Output the (x, y) coordinate of the center of the cell containing the given text.  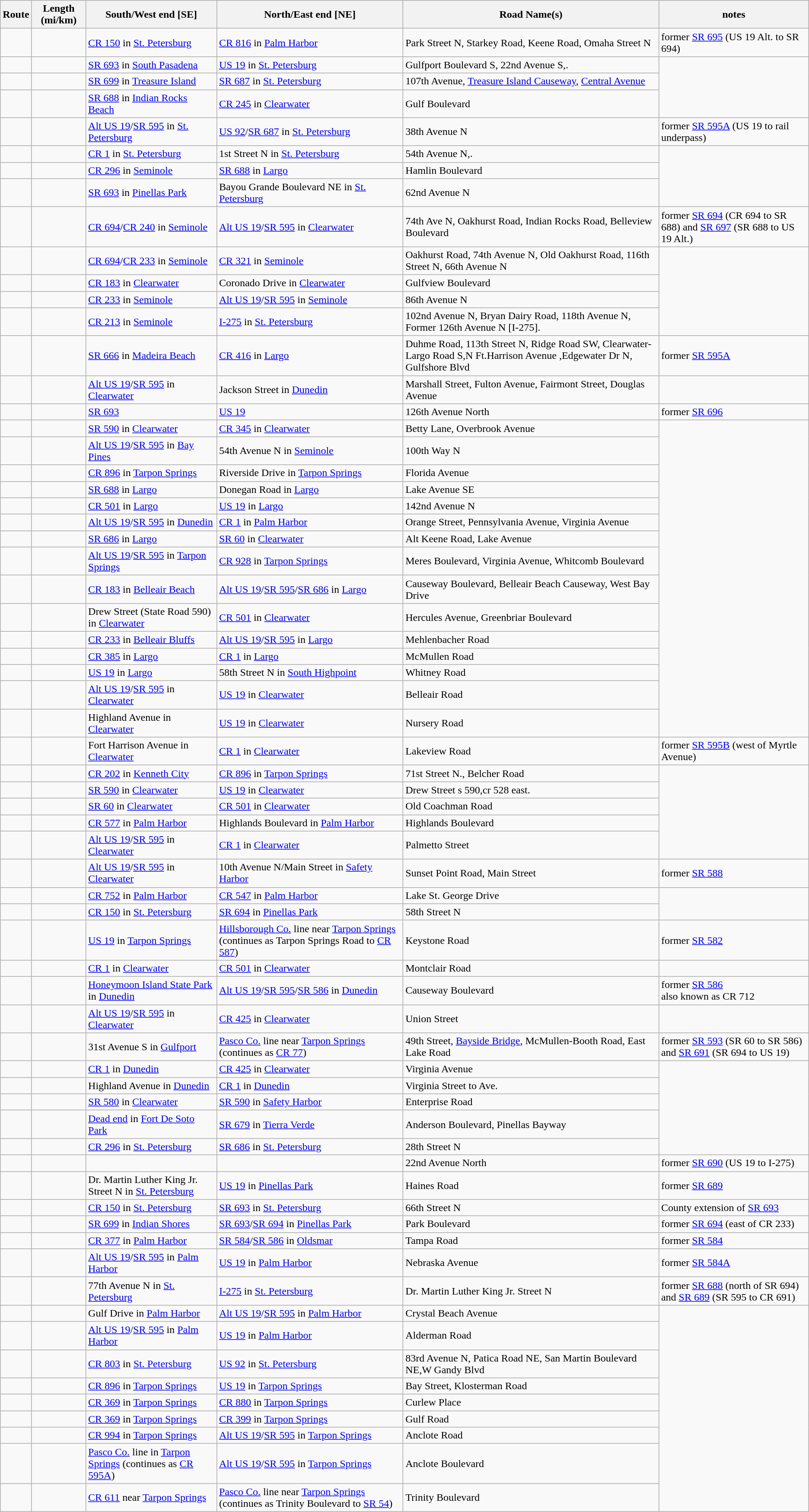
Route (16, 15)
former SR 595B (west of Myrtle Avenue) (734, 751)
Highlands Boulevard in Palm Harbor (309, 823)
CR 345 in Clearwater (309, 428)
Belleair Road (531, 695)
CR 816 in Palm Harbor (309, 42)
SR 590 in Safety Harbor (309, 1102)
Betty Lane, Overbrook Avenue (531, 428)
Lake Avenue SE (531, 489)
CR 752 in Palm Harbor (151, 895)
Riverside Drive in Tarpon Springs (309, 473)
86th Avenue N (531, 300)
CR 611 near Tarpon Springs (151, 1498)
Dead end in Fort De Soto Park (151, 1124)
Meres Boulevard, Virginia Avenue, Whitcomb Boulevard (531, 561)
former SR 595A (734, 356)
SR 693 in South Pasadena (151, 65)
US 19 (309, 412)
SR 679 in Tierra Verde (309, 1124)
former SR 690 (US 19 to I-275) (734, 1163)
CR 694/CR 240 in Seminole (151, 227)
Hillsborough Co. line near Tarpon Springs (continues as Tarpon Springs Road to CR 587) (309, 940)
Bay Street, Klosterman Road (531, 1386)
former SR 584 (734, 1240)
US 19 in St. Petersburg (309, 65)
North/East end [NE] (309, 15)
Union Street (531, 1019)
Road Name(s) (531, 15)
Highlands Boulevard (531, 823)
SR 686 in Largo (151, 539)
former SR 695 (US 19 Alt. to SR 694) (734, 42)
Nebraska Avenue (531, 1263)
Alt US 19/SR 595/SR 586 in Dunedin (309, 990)
Gulfport Boulevard S, 22nd Avenue S,. (531, 65)
102nd Avenue N, Bryan Dairy Road, 118th Avenue N, Former 126th Avenue N [I-275]. (531, 322)
US 92 in St. Petersburg (309, 1364)
Curlew Place (531, 1403)
Causeway Boulevard, Belleair Beach Causeway, West Bay Drive (531, 589)
Alt Keene Road, Lake Avenue (531, 539)
Highland Avenue in Clearwater (151, 723)
126th Avenue North (531, 412)
Length (mi/km) (59, 15)
CR 1 in Largo (309, 656)
CR 577 in Palm Harbor (151, 823)
Dr. Martin Luther King Jr. Street N (531, 1291)
CR 501 in Largo (151, 506)
SR 686 in St. Petersburg (309, 1147)
CR 399 in Tarpon Springs (309, 1419)
Drew Street (State Road 590) in Clearwater (151, 617)
SR 688 in Indian Rocks Beach (151, 104)
SR 693 in Pinellas Park (151, 193)
former SR 694 (CR 694 to SR 688) and SR 697 (SR 688 to US 19 Alt.) (734, 227)
CR 245 in Clearwater (309, 104)
former SR 588 (734, 873)
CR 1 in Palm Harbor (309, 522)
54th Avenue N,. (531, 154)
Alt US 19/SR 595 in Seminole (309, 300)
Donegan Road in Largo (309, 489)
Park Boulevard (531, 1224)
CR 928 in Tarpon Springs (309, 561)
CR 213 in Seminole (151, 322)
Gulf Road (531, 1419)
former SR 689 (734, 1186)
CR 183 in Belleair Beach (151, 589)
Park Street N, Starkey Road, Keene Road, Omaha Street N (531, 42)
107th Avenue, Treasure Island Causeway, Central Avenue (531, 81)
former SR 595A (US 19 to rail underpass) (734, 131)
SR 699 in Indian Shores (151, 1224)
Fort Harrison Avenue in Clearwater (151, 751)
CR 385 in Largo (151, 656)
Sunset Point Road, Main Street (531, 873)
28th Street N (531, 1147)
Trinity Boulevard (531, 1498)
Pasco Co. line in Tarpon Springs (continues as CR 595A) (151, 1464)
CR 202 in Kenneth City (151, 774)
Gulfview Boulevard (531, 283)
Gulf Drive in Palm Harbor (151, 1313)
Alt US 19/SR 595/SR 686 in Largo (309, 589)
South/West end [SE] (151, 15)
CR 694/CR 233 in Seminole (151, 260)
66th Street N (531, 1208)
former SR 584A (734, 1263)
Montclair Road (531, 968)
CR 233 in Seminole (151, 300)
CR 377 in Palm Harbor (151, 1240)
Duhme Road, 113th Street N, Ridge Road SW, Clearwater-Largo Road S,N Ft.Harrison Avenue ,Edgewater Dr N, Gulfshore Blvd (531, 356)
McMullen Road (531, 656)
Florida Avenue (531, 473)
Coronado Drive in Clearwater (309, 283)
Alderman Road (531, 1335)
Jackson Street in Dunedin (309, 390)
Alt US 19/SR 595 in Largo (309, 639)
SR 687 in St. Petersburg (309, 81)
CR 1 in St. Petersburg (151, 154)
SR 693 in St. Petersburg (309, 1208)
1st Street N in St. Petersburg (309, 154)
Orange Street, Pennsylvania Avenue, Virginia Avenue (531, 522)
54th Avenue N in Seminole (309, 451)
Old Coachman Road (531, 806)
Palmetto Street (531, 845)
74th Ave N, Oakhurst Road, Indian Rocks Road, Belleview Boulevard (531, 227)
County extension of SR 693 (734, 1208)
77th Avenue N in St. Petersburg (151, 1291)
Whitney Road (531, 673)
Nursery Road (531, 723)
CR 296 in St. Petersburg (151, 1147)
Hamlin Boulevard (531, 170)
Anclote Road (531, 1435)
former SR 696 (734, 412)
58th Street N in South Highpoint (309, 673)
US 19 in Pinellas Park (309, 1186)
Keystone Road (531, 940)
Drew Street s 590,cr 528 east. (531, 790)
Alt US 19/SR 595 in Dunedin (151, 522)
CR 994 in Tarpon Springs (151, 1435)
SR 693/SR 694 in Pinellas Park (309, 1224)
CR 183 in Clearwater (151, 283)
Pasco Co. line near Tarpon Springs (continues as Trinity Boulevard to SR 54) (309, 1498)
Anclote Boulevard (531, 1464)
CR 880 in Tarpon Springs (309, 1403)
Virginia Street to Ave. (531, 1086)
100th Way N (531, 451)
former SR 694 (east of CR 233) (734, 1224)
71st Street N., Belcher Road (531, 774)
Bayou Grande Boulevard NE in St. Petersburg (309, 193)
Anderson Boulevard, Pinellas Bayway (531, 1124)
former SR 586also known as CR 712 (734, 990)
Causeway Boulevard (531, 990)
former SR 688 (north of SR 694) and SR 689 (SR 595 to CR 691) (734, 1291)
142nd Avenue N (531, 506)
Tampa Road (531, 1240)
CR 416 in Largo (309, 356)
US 92/SR 687 in St. Petersburg (309, 131)
Dr. Martin Luther King Jr. Street N in St. Petersburg (151, 1186)
Alt US 19/SR 595 in Bay Pines (151, 451)
Mehlenbacher Road (531, 639)
Haines Road (531, 1186)
38th Avenue N (531, 131)
Highland Avenue in Dunedin (151, 1086)
Oakhurst Road, 74th Avenue N, Old Oakhurst Road, 116th Street N, 66th Avenue N (531, 260)
10th Avenue N/Main Street in Safety Harbor (309, 873)
Honeymoon Island State Park in Dunedin (151, 990)
31st Avenue S in Gulfport (151, 1047)
Alt US 19/SR 595 in St. Petersburg (151, 131)
SR 694 in Pinellas Park (309, 912)
CR 547 in Palm Harbor (309, 895)
former SR 593 (SR 60 to SR 586) and SR 691 (SR 694 to US 19) (734, 1047)
SR 699 in Treasure Island (151, 81)
58th Street N (531, 912)
Enterprise Road (531, 1102)
Crystal Beach Avenue (531, 1313)
CR 321 in Seminole (309, 260)
Hercules Avenue, Greenbriar Boulevard (531, 617)
Lakeview Road (531, 751)
former SR 582 (734, 940)
83rd Avenue N, Patica Road NE, San Martin Boulevard NE,W Gandy Blvd (531, 1364)
Virginia Avenue (531, 1069)
CR 233 in Belleair Bluffs (151, 639)
SR 693 (151, 412)
Gulf Boulevard (531, 104)
CR 296 in Seminole (151, 170)
Lake St. George Drive (531, 895)
49th Street, Bayside Bridge, McMullen-Booth Road, East Lake Road (531, 1047)
SR 666 in Madeira Beach (151, 356)
notes (734, 15)
SR 580 in Clearwater (151, 1102)
Pasco Co. line near Tarpon Springs (continues as CR 77) (309, 1047)
62nd Avenue N (531, 193)
CR 803 in St. Petersburg (151, 1364)
22nd Avenue North (531, 1163)
Marshall Street, Fulton Avenue, Fairmont Street, Douglas Avenue (531, 390)
SR 584/SR 586 in Oldsmar (309, 1240)
